For the text-containing cell, return its midpoint in (X, Y) coordinate format. 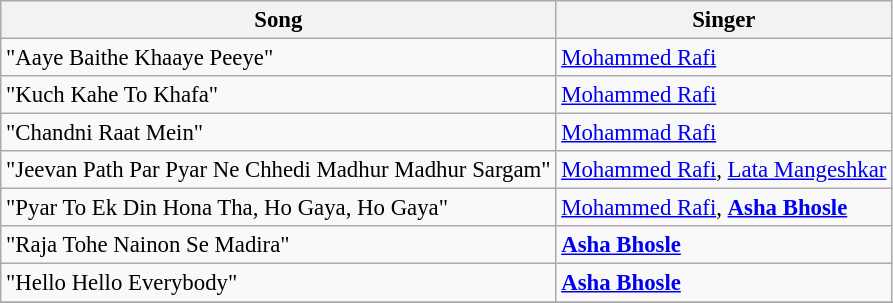
"Aaye Baithe Khaaye Peeye" (278, 58)
"Jeevan Path Par Pyar Ne Chhedi Madhur Madhur Sargam" (278, 170)
Mohammad Rafi (724, 133)
"Kuch Kahe To Khafa" (278, 95)
"Raja Tohe Nainon Se Madira" (278, 245)
"Hello Hello Everybody" (278, 283)
Mohammed Rafi, Asha Bhosle (724, 208)
"Pyar To Ek Din Hona Tha, Ho Gaya, Ho Gaya" (278, 208)
Song (278, 20)
Singer (724, 20)
Mohammed Rafi, Lata Mangeshkar (724, 170)
"Chandni Raat Mein" (278, 133)
